Return the (x, y) coordinate for the center point of the cell that contains the specified text.  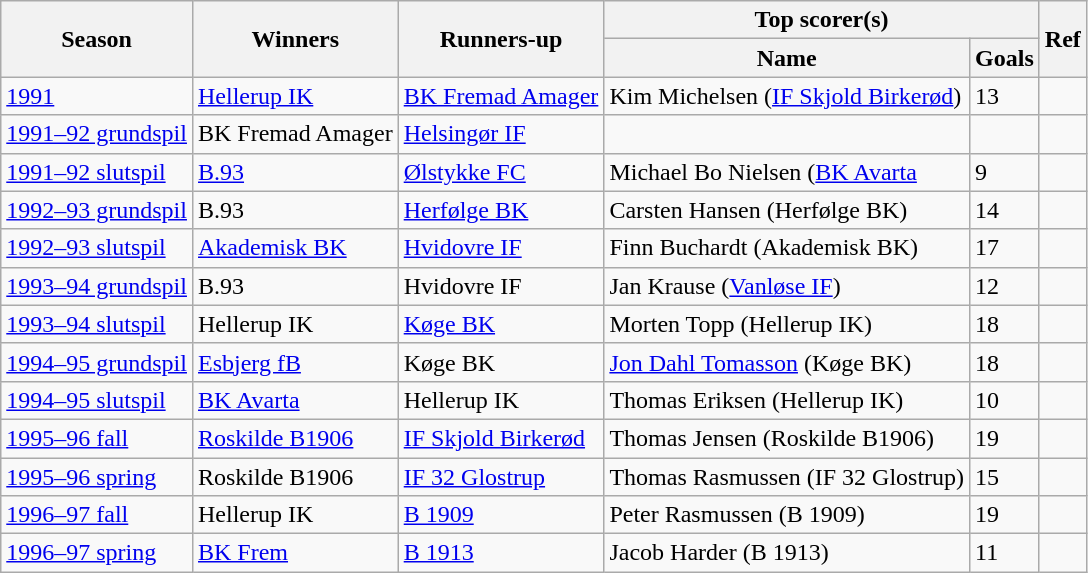
1994–95 grundspil (97, 362)
Akademisk BK (295, 248)
Runners-up (501, 39)
13 (1005, 96)
1993–94 grundspil (97, 286)
1995–96 spring (97, 477)
1992–93 slutspil (97, 248)
Peter Rasmussen (B 1909) (787, 515)
Jon Dahl Tomasson (Køge BK) (787, 362)
Season (97, 39)
Thomas Jensen (Roskilde B1906) (787, 438)
Top scorer(s) (822, 20)
Jacob Harder (B 1913) (787, 553)
Carsten Hansen (Herfølge BK) (787, 210)
10 (1005, 400)
Jan Krause (Vanløse IF) (787, 286)
9 (1005, 172)
1996–97 fall (97, 515)
1991–92 grundspil (97, 134)
Finn Buchardt (Akademisk BK) (787, 248)
1992–93 grundspil (97, 210)
Esbjerg fB (295, 362)
1994–95 slutspil (97, 400)
1991 (97, 96)
Thomas Eriksen (Hellerup IK) (787, 400)
B 1913 (501, 553)
Herfølge BK (501, 210)
Helsingør IF (501, 134)
17 (1005, 248)
1991–92 slutspil (97, 172)
Name (787, 58)
14 (1005, 210)
1996–97 spring (97, 553)
Morten Topp (Hellerup IK) (787, 324)
1995–96 fall (97, 438)
Ølstykke FC (501, 172)
Michael Bo Nielsen (BK Avarta (787, 172)
IF 32 Glostrup (501, 477)
BK Frem (295, 553)
11 (1005, 553)
Goals (1005, 58)
1993–94 slutspil (97, 324)
B 1909 (501, 515)
15 (1005, 477)
Kim Michelsen (IF Skjold Birkerød) (787, 96)
BK Avarta (295, 400)
12 (1005, 286)
IF Skjold Birkerød (501, 438)
Ref (1062, 39)
Winners (295, 39)
Thomas Rasmussen (IF 32 Glostrup) (787, 477)
